Identify which cell holds the provided text, then report its [x, y] central coordinate. 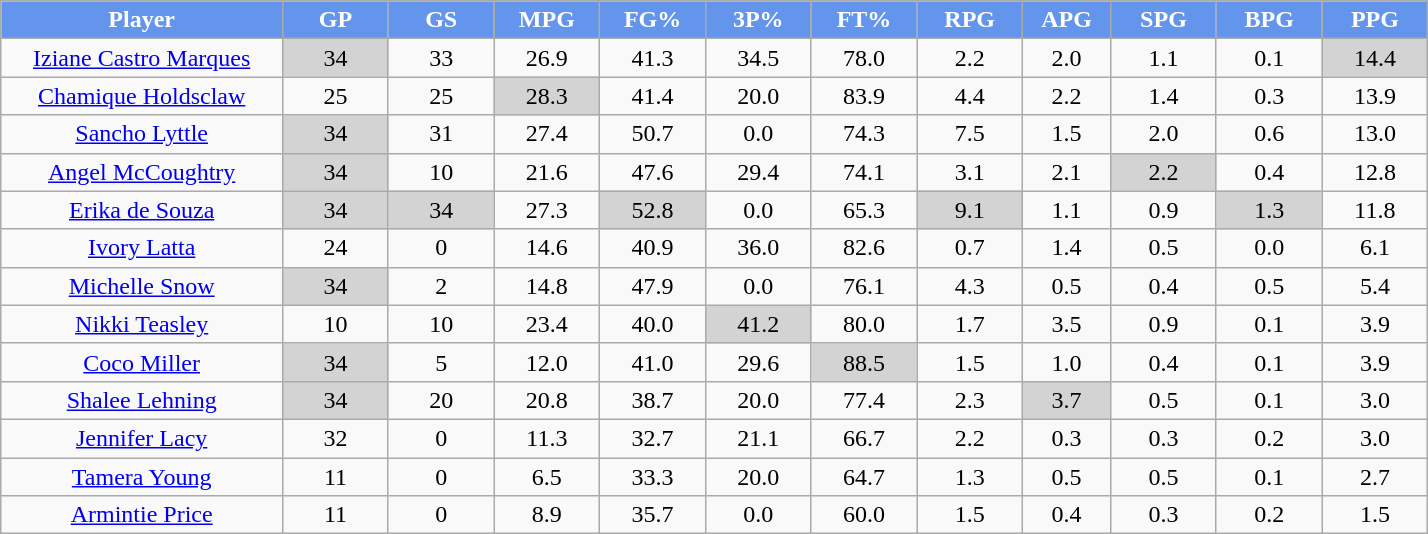
Player [142, 20]
GS [441, 20]
28.3 [547, 96]
9.1 [970, 210]
66.7 [864, 438]
12.8 [1375, 172]
Chamique Holdsclaw [142, 96]
2.3 [970, 400]
52.8 [653, 210]
3.5 [1067, 324]
41.0 [653, 362]
Erika de Souza [142, 210]
40.9 [653, 248]
1.0 [1067, 362]
8.9 [547, 515]
26.9 [547, 58]
14.6 [547, 248]
6.5 [547, 477]
Michelle Snow [142, 286]
83.9 [864, 96]
32 [336, 438]
3.7 [1067, 400]
2 [441, 286]
GP [336, 20]
74.1 [864, 172]
41.3 [653, 58]
Iziane Castro Marques [142, 58]
FG% [653, 20]
FT% [864, 20]
Coco Miller [142, 362]
80.0 [864, 324]
77.4 [864, 400]
21.6 [547, 172]
2.1 [1067, 172]
7.5 [970, 134]
Jennifer Lacy [142, 438]
5.4 [1375, 286]
11.8 [1375, 210]
13.9 [1375, 96]
38.7 [653, 400]
31 [441, 134]
29.4 [758, 172]
Nikki Teasley [142, 324]
2.7 [1375, 477]
APG [1067, 20]
47.6 [653, 172]
Sancho Lyttle [142, 134]
3.1 [970, 172]
65.3 [864, 210]
3P% [758, 20]
0.7 [970, 248]
Shalee Lehning [142, 400]
32.7 [653, 438]
4.4 [970, 96]
35.7 [653, 515]
PPG [1375, 20]
RPG [970, 20]
60.0 [864, 515]
27.3 [547, 210]
47.9 [653, 286]
33.3 [653, 477]
6.1 [1375, 248]
41.2 [758, 324]
29.6 [758, 362]
Tamera Young [142, 477]
21.1 [758, 438]
23.4 [547, 324]
4.3 [970, 286]
36.0 [758, 248]
78.0 [864, 58]
12.0 [547, 362]
Armintie Price [142, 515]
14.4 [1375, 58]
14.8 [547, 286]
41.4 [653, 96]
SPG [1164, 20]
27.4 [547, 134]
13.0 [1375, 134]
40.0 [653, 324]
64.7 [864, 477]
20 [441, 400]
0.6 [1269, 134]
74.3 [864, 134]
BPG [1269, 20]
33 [441, 58]
Ivory Latta [142, 248]
88.5 [864, 362]
5 [441, 362]
82.6 [864, 248]
11.3 [547, 438]
Angel McCoughtry [142, 172]
1.7 [970, 324]
76.1 [864, 286]
34.5 [758, 58]
20.8 [547, 400]
MPG [547, 20]
24 [336, 248]
50.7 [653, 134]
